Search for the cell housing the specified text and yield its (X, Y) center coordinate. 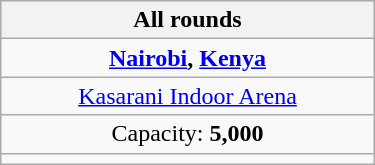
Nairobi, Kenya (188, 58)
Kasarani Indoor Arena (188, 96)
Capacity: 5,000 (188, 134)
All rounds (188, 20)
